Find where the given text appears and provide that cell's center as [x, y] coordinate. 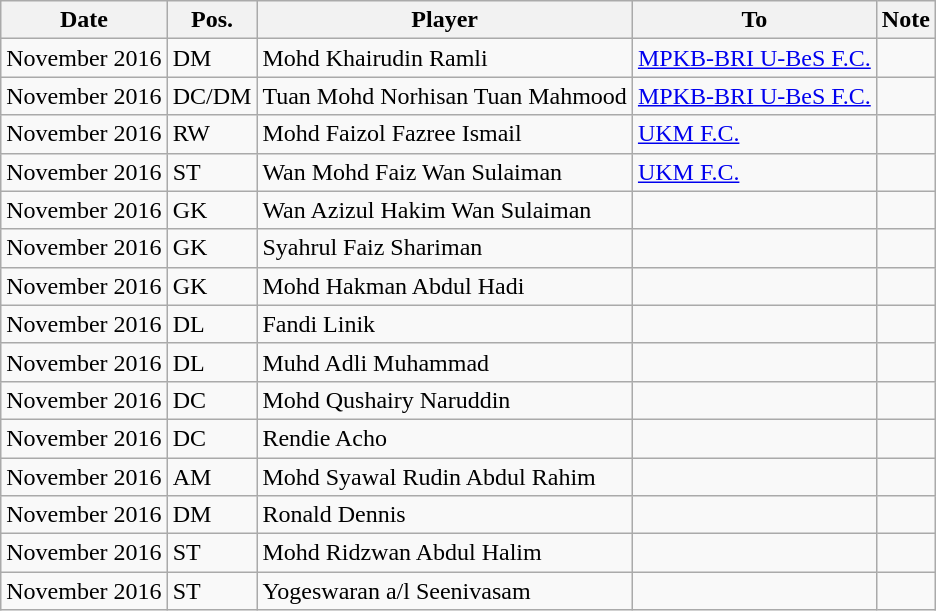
Syahrul Faiz Shariman [445, 248]
Muhd Adli Muhammad [445, 362]
Mohd Ridzwan Abdul Halim [445, 553]
Ronald Dennis [445, 515]
Pos. [212, 20]
To [754, 20]
Mohd Khairudin Ramli [445, 58]
Wan Azizul Hakim Wan Sulaiman [445, 210]
Player [445, 20]
Rendie Acho [445, 438]
DC/DM [212, 96]
Yogeswaran a/l Seenivasam [445, 591]
Mohd Faizol Fazree Ismail [445, 134]
Mohd Syawal Rudin Abdul Rahim [445, 477]
RW [212, 134]
Wan Mohd Faiz Wan Sulaiman [445, 172]
Mohd Hakman Abdul Hadi [445, 286]
Date [84, 20]
Tuan Mohd Norhisan Tuan Mahmood [445, 96]
Fandi Linik [445, 324]
Note [906, 20]
AM [212, 477]
Mohd Qushairy Naruddin [445, 400]
